Provide the [X, Y] coordinate of the cell's center where the given text is located.  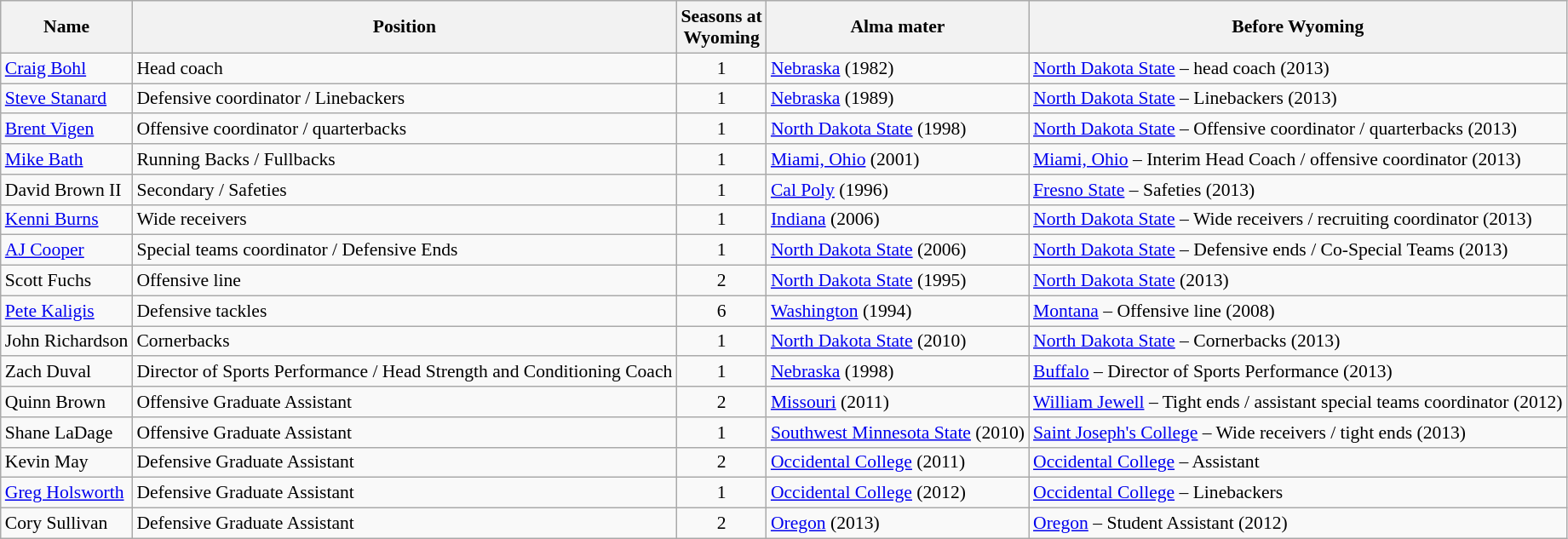
Fresno State – Safeties (2013) [1298, 190]
Before Wyoming [1298, 27]
Shane LaDage [66, 433]
Position [404, 27]
Buffalo – Director of Sports Performance (2013) [1298, 372]
Washington (1994) [898, 311]
Craig Bohl [66, 68]
Scott Fuchs [66, 281]
North Dakota State (1995) [898, 281]
North Dakota State – Offensive coordinator / quarterbacks (2013) [1298, 129]
Brent Vigen [66, 129]
Steve Stanard [66, 99]
David Brown II [66, 190]
Oregon – Student Assistant (2012) [1298, 524]
Kevin May [66, 462]
Secondary / Safeties [404, 190]
North Dakota State – Linebackers (2013) [1298, 99]
6 [721, 311]
Nebraska (1982) [898, 68]
John Richardson [66, 341]
Miami, Ohio (2001) [898, 159]
Missouri (2011) [898, 402]
Occidental College – Linebackers [1298, 493]
North Dakota State (2013) [1298, 281]
Mike Bath [66, 159]
Name [66, 27]
Cal Poly (1996) [898, 190]
Oregon (2013) [898, 524]
Special teams coordinator / Defensive Ends [404, 250]
Head coach [404, 68]
Running Backs / Fullbacks [404, 159]
Cornerbacks [404, 341]
Director of Sports Performance / Head Strength and Conditioning Coach [404, 372]
North Dakota State (1998) [898, 129]
North Dakota State – Defensive ends / Co-Special Teams (2013) [1298, 250]
Occidental College (2011) [898, 462]
Defensive tackles [404, 311]
Occidental College (2012) [898, 493]
Greg Holsworth [66, 493]
Southwest Minnesota State (2010) [898, 433]
Wide receivers [404, 220]
Saint Joseph's College – Wide receivers / tight ends (2013) [1298, 433]
Zach Duval [66, 372]
Miami, Ohio – Interim Head Coach / offensive coordinator (2013) [1298, 159]
Montana – Offensive line (2008) [1298, 311]
Seasons atWyoming [721, 27]
North Dakota State (2006) [898, 250]
Offensive line [404, 281]
North Dakota State (2010) [898, 341]
North Dakota State – head coach (2013) [1298, 68]
Defensive coordinator / Linebackers [404, 99]
William Jewell – Tight ends / assistant special teams coordinator (2012) [1298, 402]
North Dakota State – Wide receivers / recruiting coordinator (2013) [1298, 220]
Nebraska (1989) [898, 99]
Quinn Brown [66, 402]
Offensive coordinator / quarterbacks [404, 129]
Nebraska (1998) [898, 372]
North Dakota State – Cornerbacks (2013) [1298, 341]
Alma mater [898, 27]
Pete Kaligis [66, 311]
Indiana (2006) [898, 220]
AJ Cooper [66, 250]
Occidental College – Assistant [1298, 462]
Cory Sullivan [66, 524]
Kenni Burns [66, 220]
